Locate the cell with the specified text and output its [X, Y] center coordinate. 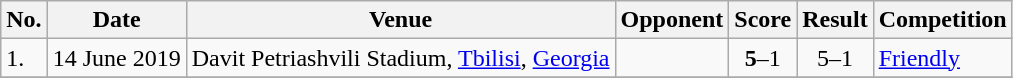
14 June 2019 [116, 58]
Score [763, 20]
Date [116, 20]
Result [835, 20]
Davit Petriashvili Stadium, Tbilisi, Georgia [400, 58]
Competition [942, 20]
No. [24, 20]
Friendly [942, 58]
Opponent [672, 20]
1. [24, 58]
Venue [400, 20]
